Return [X, Y] of the center of cell containing provided text 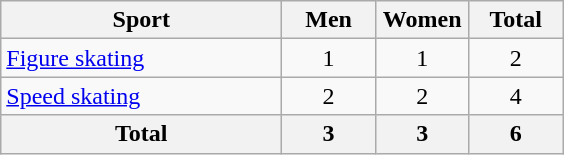
Men [329, 20]
Figure skating [142, 58]
4 [516, 96]
6 [516, 134]
Sport [142, 20]
Speed skating [142, 96]
Women [422, 20]
